Pinpoint the cell where the given text exists, returning its (x, y) midpoint coordinate. 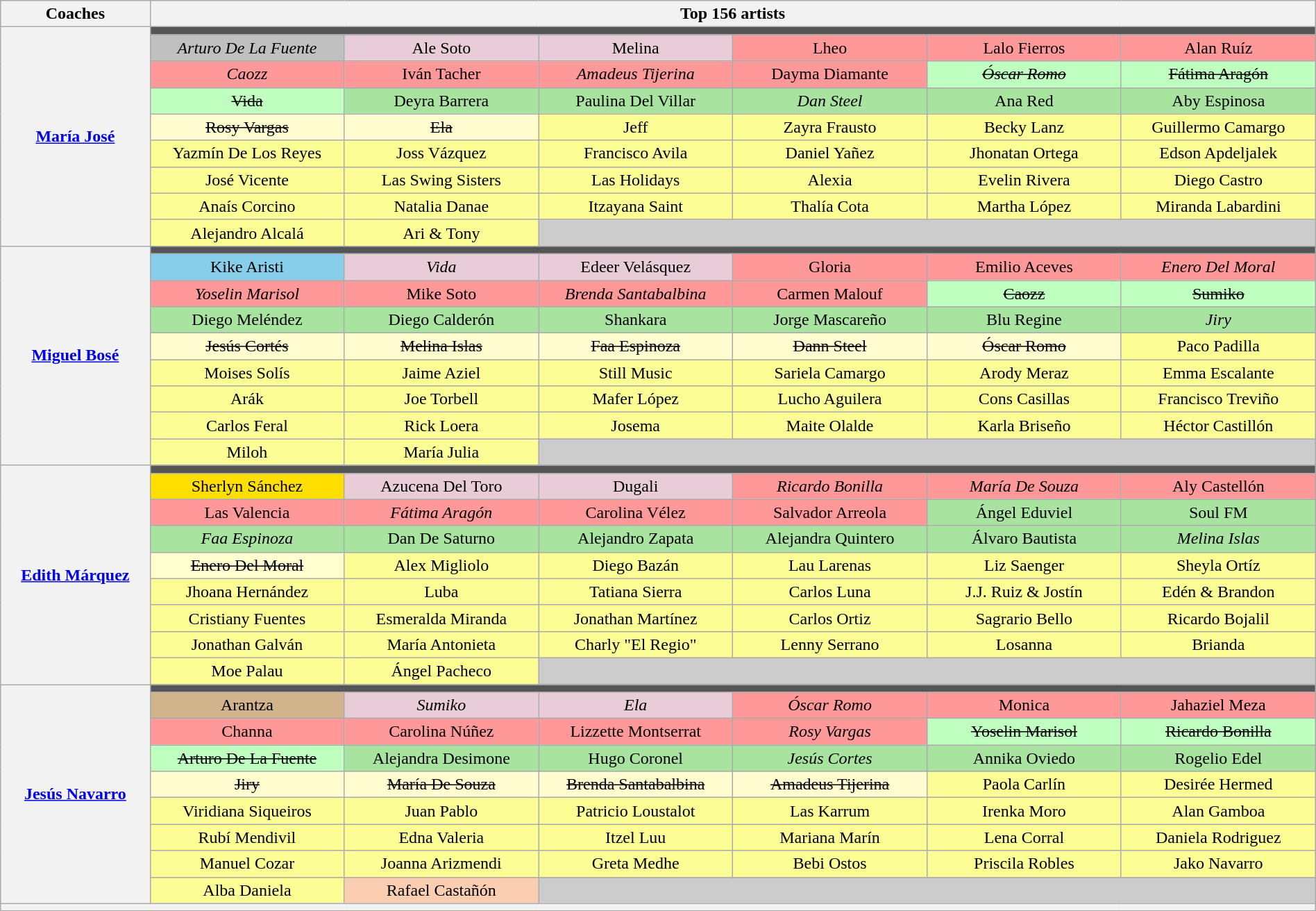
María Julia (441, 452)
Carolina Vélez (636, 512)
Las Valencia (247, 512)
Lau Larenas (830, 565)
Maite Olalde (830, 426)
Luba (441, 592)
J.J. Ruiz & Jostín (1024, 592)
Annika Oviedo (1024, 758)
Edna Valeria (441, 837)
Aby Espinosa (1218, 101)
Alejandro Zapata (636, 539)
Bebi Ostos (830, 864)
Itzel Luu (636, 837)
Jorge Mascareño (830, 320)
Still Music (636, 373)
Moe Palau (247, 671)
Irenka Moro (1024, 811)
Rafael Castañón (441, 890)
Dayma Diamante (830, 74)
Patricio Loustalot (636, 811)
Carlos Luna (830, 592)
Cons Casillas (1024, 399)
Yazmín De Los Reyes (247, 153)
José Vicente (247, 180)
Mafer López (636, 399)
Dugali (636, 486)
Jaime Aziel (441, 373)
Paola Carlín (1024, 785)
Ricardo Bojalil (1218, 618)
Iván Tacher (441, 74)
María Antonieta (441, 644)
Jesús Cortés (247, 346)
Anaís Corcino (247, 206)
Shankara (636, 320)
Jeff (636, 127)
Paco Padilla (1218, 346)
Jesús Cortes (830, 758)
Lheo (830, 48)
Lizzette Montserrat (636, 732)
Edith Márquez (75, 575)
Deyra Barrera (441, 101)
Rick Loera (441, 426)
Ángel Eduviel (1024, 512)
Guillermo Camargo (1218, 127)
Rubí Mendivil (247, 837)
Alan Gamboa (1218, 811)
Lena Corral (1024, 837)
Sariela Camargo (830, 373)
Álvaro Bautista (1024, 539)
Edeer Velásquez (636, 267)
Arantza (247, 705)
Jako Navarro (1218, 864)
Daniel Yañez (830, 153)
Rogelio Edel (1218, 758)
Paulina Del Villar (636, 101)
Martha López (1024, 206)
María José (75, 137)
Jonathan Martínez (636, 618)
Salvador Arreola (830, 512)
Becky Lanz (1024, 127)
Itzayana Saint (636, 206)
Liz Saenger (1024, 565)
Sherlyn Sánchez (247, 486)
Soul FM (1218, 512)
Joanna Arizmendi (441, 864)
Mariana Marín (830, 837)
Alexia (830, 180)
Coaches (75, 14)
Las Karrum (830, 811)
Sheyla Ortíz (1218, 565)
Monica (1024, 705)
Joss Vázquez (441, 153)
Ángel Pacheco (441, 671)
Carlos Feral (247, 426)
Emma Escalante (1218, 373)
Greta Medhe (636, 864)
Jhoana Hernández (247, 592)
Thalía Cota (830, 206)
Aly Castellón (1218, 486)
Miguel Bosé (75, 356)
Channa (247, 732)
Emilio Aceves (1024, 267)
Alejandra Desimone (441, 758)
Lenny Serrano (830, 644)
Carolina Núñez (441, 732)
Miloh (247, 452)
Héctor Castillón (1218, 426)
Manuel Cozar (247, 864)
Cristiany Fuentes (247, 618)
Charly "El Regio" (636, 644)
Hugo Coronel (636, 758)
Esmeralda Miranda (441, 618)
Jonathan Galván (247, 644)
Azucena Del Toro (441, 486)
Ale Soto (441, 48)
Priscila Robles (1024, 864)
Ana Red (1024, 101)
Alejandro Alcalá (247, 233)
Alex Migliolo (441, 565)
Moises Solís (247, 373)
Top 156 artists (733, 14)
Melina (636, 48)
Natalia Danae (441, 206)
Dan De Saturno (441, 539)
Alan Ruíz (1218, 48)
Carlos Ortiz (830, 618)
Karla Briseño (1024, 426)
Daniela Rodriguez (1218, 837)
Las Holidays (636, 180)
Ari & Tony (441, 233)
Dann Steel (830, 346)
Desirée Hermed (1218, 785)
Diego Castro (1218, 180)
Jhonatan Ortega (1024, 153)
Tatiana Sierra (636, 592)
Losanna (1024, 644)
Alba Daniela (247, 890)
Edson Apdeljalek (1218, 153)
Miranda Labardini (1218, 206)
Gloria (830, 267)
Carmen Malouf (830, 294)
Mike Soto (441, 294)
Brianda (1218, 644)
Josema (636, 426)
Diego Bazán (636, 565)
Las Swing Sisters (441, 180)
Viridiana Siqueiros (247, 811)
Edén & Brandon (1218, 592)
Francisco Avila (636, 153)
Zayra Frausto (830, 127)
Evelin Rivera (1024, 180)
Sagrario Bello (1024, 618)
Blu Regine (1024, 320)
Lucho Aguilera (830, 399)
Alejandra Quintero (830, 539)
Arák (247, 399)
Dan Steel (830, 101)
Diego Calderón (441, 320)
Jahaziel Meza (1218, 705)
Jesús Navarro (75, 794)
Lalo Fierros (1024, 48)
Francisco Treviño (1218, 399)
Kike Aristi (247, 267)
Juan Pablo (441, 811)
Joe Torbell (441, 399)
Diego Meléndez (247, 320)
Arody Meraz (1024, 373)
